Return the (X, Y) coordinate for the center point of the cell that contains the specified text.  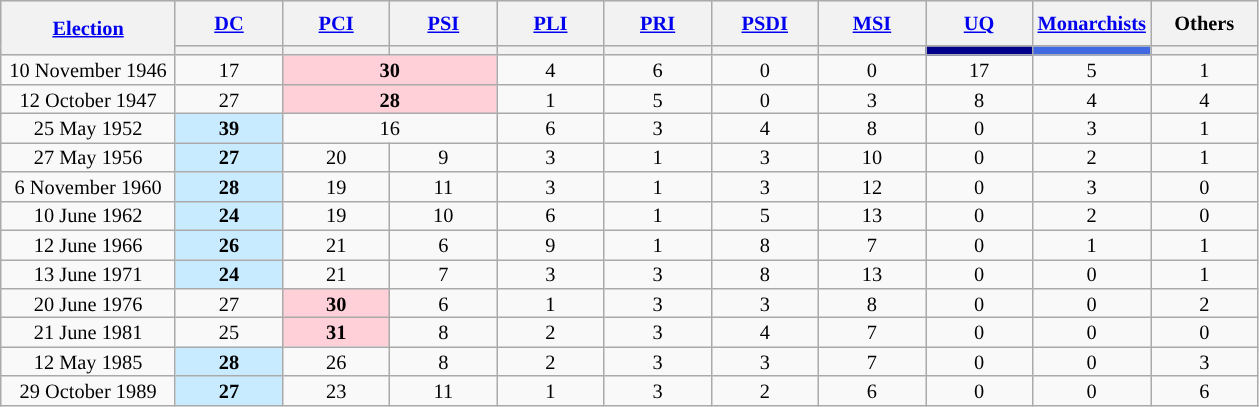
31 (336, 332)
PSI (444, 22)
Election (88, 28)
23 (336, 390)
29 October 1989 (88, 390)
MSI (872, 22)
DC (228, 22)
12 (872, 186)
PCI (336, 22)
Monarchists (1092, 22)
20 June 1976 (88, 302)
12 May 1985 (88, 362)
20 (336, 156)
13 June 1971 (88, 274)
Others (1204, 22)
39 (228, 128)
12 June 1966 (88, 244)
10 June 1962 (88, 216)
PLI (550, 22)
16 (390, 128)
21 June 1981 (88, 332)
6 November 1960 (88, 186)
27 May 1956 (88, 156)
PRI (658, 22)
12 October 1947 (88, 98)
25 (228, 332)
PSDI (764, 22)
10 November 1946 (88, 70)
25 May 1952 (88, 128)
UQ (980, 22)
